Scan for the cell matching the given text and deliver its (x, y) coordinate at center. 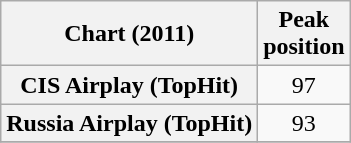
CIS Airplay (TopHit) (130, 85)
Peakposition (304, 34)
Russia Airplay (TopHit) (130, 123)
Chart (2011) (130, 34)
97 (304, 85)
93 (304, 123)
